Locate the cell with the specified text and output its [X, Y] center coordinate. 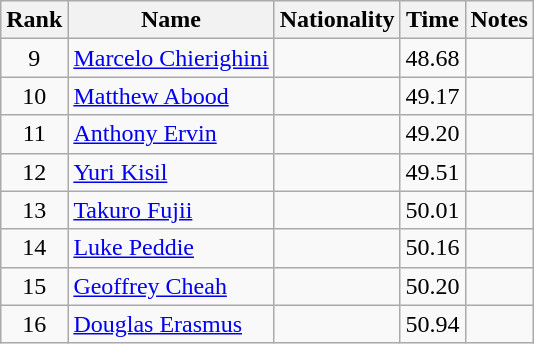
50.20 [432, 286]
Marcelo Chierighini [171, 58]
50.01 [432, 210]
12 [34, 172]
Douglas Erasmus [171, 324]
49.20 [432, 134]
50.16 [432, 248]
15 [34, 286]
Notes [499, 20]
16 [34, 324]
49.17 [432, 96]
Nationality [337, 20]
49.51 [432, 172]
Name [171, 20]
Yuri Kisil [171, 172]
9 [34, 58]
50.94 [432, 324]
10 [34, 96]
Matthew Abood [171, 96]
Rank [34, 20]
Time [432, 20]
13 [34, 210]
48.68 [432, 58]
11 [34, 134]
Geoffrey Cheah [171, 286]
Anthony Ervin [171, 134]
Luke Peddie [171, 248]
14 [34, 248]
Takuro Fujii [171, 210]
